Identify which cell holds the provided text, then report its [X, Y] central coordinate. 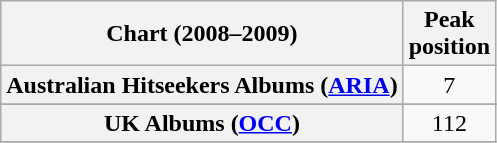
Chart (2008–2009) [202, 34]
Peakposition [449, 34]
Australian Hitseekers Albums (ARIA) [202, 85]
112 [449, 123]
UK Albums (OCC) [202, 123]
7 [449, 85]
